Extract the (X, Y) coordinate from the center of the cell holding the provided text.  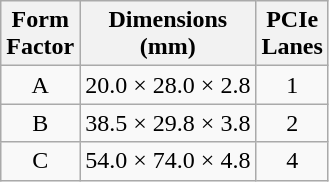
A (40, 85)
2 (292, 123)
FormFactor (40, 34)
C (40, 161)
4 (292, 161)
PCIeLanes (292, 34)
38.5 × 29.8 × 3.8 (168, 123)
Dimensions(mm) (168, 34)
B (40, 123)
54.0 × 74.0 × 4.8 (168, 161)
20.0 × 28.0 × 2.8 (168, 85)
1 (292, 85)
